Find where the given text appears and provide that cell's center as [X, Y] coordinate. 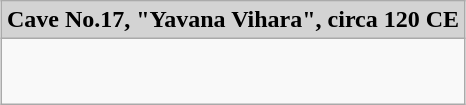
Cave No.17, "Yavana Vihara", circa 120 CE [232, 20]
